Provide the [x, y] coordinate of the cell's center where the given text is located.  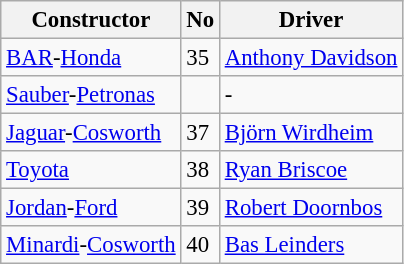
Constructor [91, 20]
- [310, 95]
38 [200, 170]
Minardi-Cosworth [91, 245]
Jaguar-Cosworth [91, 133]
37 [200, 133]
35 [200, 58]
Bas Leinders [310, 245]
Robert Doornbos [310, 208]
39 [200, 208]
Driver [310, 20]
Ryan Briscoe [310, 170]
40 [200, 245]
Toyota [91, 170]
Björn Wirdheim [310, 133]
No [200, 20]
Sauber-Petronas [91, 95]
Jordan-Ford [91, 208]
Anthony Davidson [310, 58]
BAR-Honda [91, 58]
